Extract the [X, Y] coordinate from the center of the cell holding the provided text.  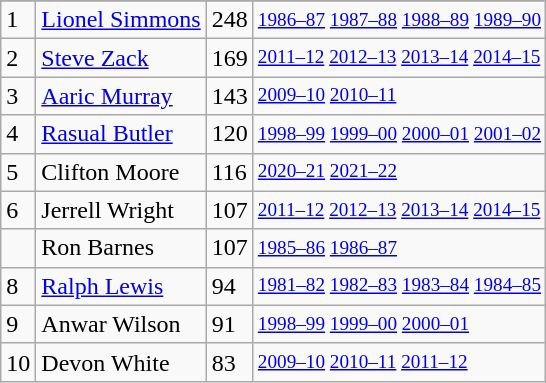
Ralph Lewis [121, 286]
1998–99 1999–00 2000–01 2001–02 [399, 134]
Jerrell Wright [121, 210]
Ron Barnes [121, 248]
120 [230, 134]
1998–99 1999–00 2000–01 [399, 324]
1 [18, 20]
Lionel Simmons [121, 20]
3 [18, 96]
2 [18, 58]
9 [18, 324]
116 [230, 172]
8 [18, 286]
1981–82 1982–83 1983–84 1984–85 [399, 286]
1986–87 1987–88 1988–89 1989–90 [399, 20]
Rasual Butler [121, 134]
83 [230, 362]
143 [230, 96]
5 [18, 172]
Devon White [121, 362]
Aaric Murray [121, 96]
10 [18, 362]
2009–10 2010–11 2011–12 [399, 362]
Clifton Moore [121, 172]
1985–86 1986–87 [399, 248]
4 [18, 134]
2020–21 2021–22 [399, 172]
Anwar Wilson [121, 324]
91 [230, 324]
6 [18, 210]
169 [230, 58]
Steve Zack [121, 58]
94 [230, 286]
248 [230, 20]
2009–10 2010–11 [399, 96]
